Search for the cell housing the specified text and yield its (x, y) center coordinate. 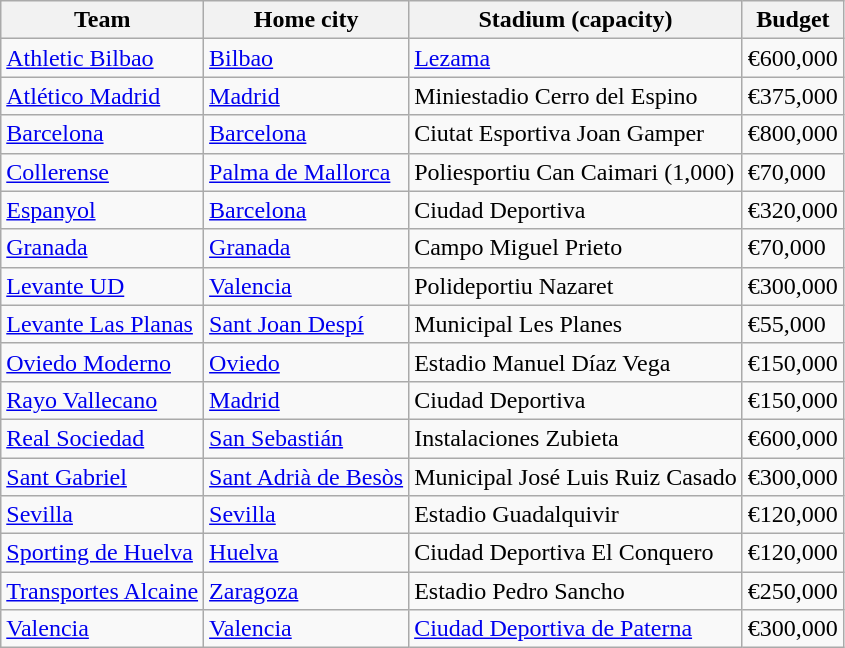
Budget (792, 20)
Ciudad Deportiva El Conquero (576, 553)
Estadio Pedro Sancho (576, 591)
€55,000 (792, 324)
Sant Joan Despí (306, 324)
Zaragoza (306, 591)
Municipal Les Planes (576, 324)
Oviedo (306, 362)
Miniestadio Cerro del Espino (576, 96)
Transportes Alcaine (102, 591)
Sant Gabriel (102, 477)
Poliesportiu Can Caimari (1,000) (576, 172)
€800,000 (792, 134)
Sporting de Huelva (102, 553)
Estadio Guadalquivir (576, 515)
Campo Miguel Prieto (576, 248)
Rayo Vallecano (102, 400)
Atlético Madrid (102, 96)
Instalaciones Zubieta (576, 438)
Bilbao (306, 58)
Espanyol (102, 210)
€375,000 (792, 96)
Sant Adrià de Besòs (306, 477)
Palma de Mallorca (306, 172)
Levante UD (102, 286)
Real Sociedad (102, 438)
Lezama (576, 58)
Polideportiu Nazaret (576, 286)
San Sebastián (306, 438)
Ciudad Deportiva de Paterna (576, 629)
Huelva (306, 553)
Collerense (102, 172)
€320,000 (792, 210)
Stadium (capacity) (576, 20)
Home city (306, 20)
Estadio Manuel Díaz Vega (576, 362)
Levante Las Planas (102, 324)
Ciutat Esportiva Joan Gamper (576, 134)
Oviedo Moderno (102, 362)
€250,000 (792, 591)
Athletic Bilbao (102, 58)
Team (102, 20)
Municipal José Luis Ruiz Casado (576, 477)
